Identify which cell holds the provided text, then report its (X, Y) central coordinate. 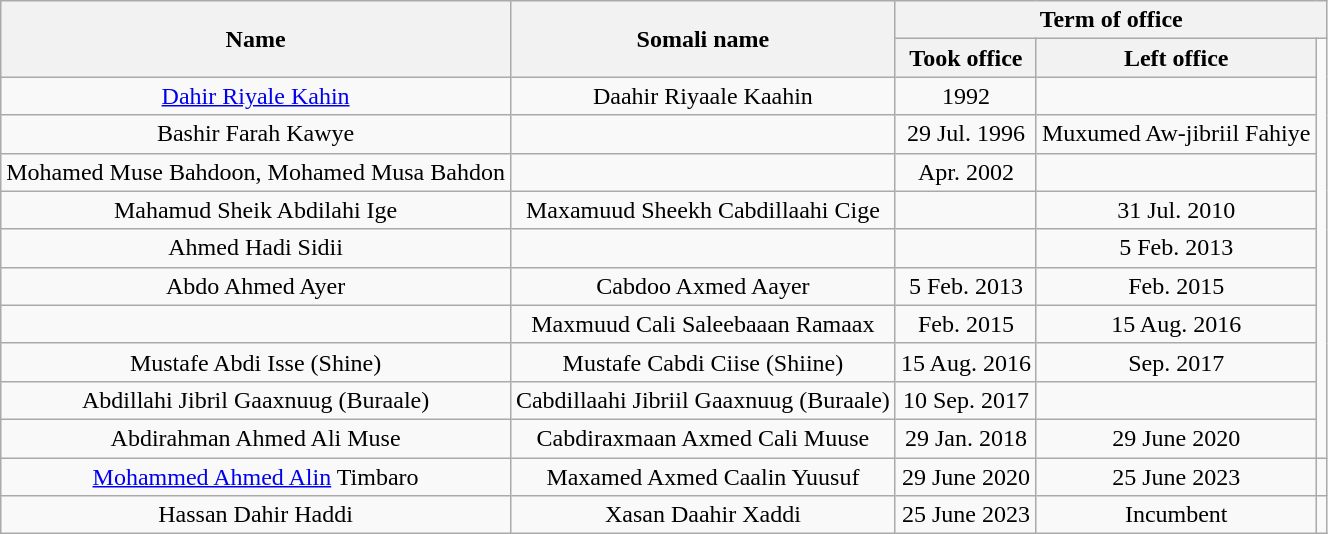
Ahmed Hadi Sidii (256, 248)
Sep. 2017 (1176, 362)
10 Sep. 2017 (966, 400)
Maxamuud Sheekh Cabdillaahi Cige (702, 210)
Incumbent (1176, 515)
Cabdillaahi Jibriil Gaaxnuug (Buraale) (702, 400)
Bashir Farah Kawye (256, 134)
Maxmuud Cali Saleebaaan Ramaax (702, 324)
Mustafe Cabdi Ciise (Shiine) (702, 362)
Cabdoo Axmed Aayer (702, 286)
Mahamud Sheik Abdilahi Ige (256, 210)
29 Jul. 1996 (966, 134)
Dahir Riyale Kahin (256, 96)
Name (256, 39)
1992 (966, 96)
Abdirahman Ahmed Ali Muse (256, 438)
Muxumed Aw-jibriil Fahiye (1176, 134)
Daahir Riyaale Kaahin (702, 96)
29 Jan. 2018 (966, 438)
Apr. 2002 (966, 172)
Mohammed Ahmed Alin Timbaro (256, 477)
Hassan Dahir Haddi (256, 515)
Term of office (1111, 20)
Somali name (702, 39)
Xasan Daahir Xaddi (702, 515)
Left office (1176, 58)
31 Jul. 2010 (1176, 210)
Abdillahi Jibril Gaaxnuug (Buraale) (256, 400)
Maxamed Axmed Caalin Yuusuf (702, 477)
Mohamed Muse Bahdoon, Mohamed Musa Bahdon (256, 172)
Cabdiraxmaan Axmed Cali Muuse (702, 438)
Abdo Ahmed Ayer (256, 286)
Mustafe Abdi Isse (Shine) (256, 362)
Took office (966, 58)
